Detect which cell encompasses the target text, then output its (X, Y) center coordinate. 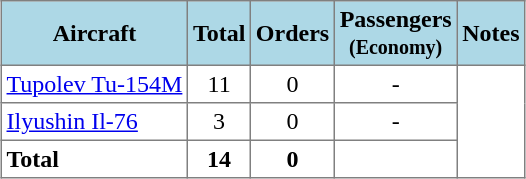
Passengers(Economy) (395, 33)
Ilyushin Il-76 (94, 122)
11 (220, 84)
14 (220, 159)
Aircraft (94, 33)
3 (220, 122)
Tupolev Tu-154M (94, 84)
Orders (293, 33)
Notes (491, 33)
